Return the (X, Y) coordinate for the center point of the cell that contains the specified text.  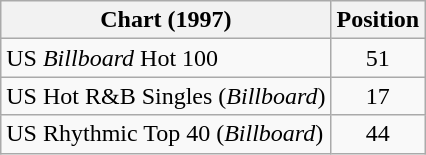
US Hot R&B Singles (Billboard) (166, 96)
Position (378, 20)
US Rhythmic Top 40 (Billboard) (166, 134)
17 (378, 96)
51 (378, 58)
US Billboard Hot 100 (166, 58)
Chart (1997) (166, 20)
44 (378, 134)
